Pinpoint the cell where the given text exists, returning its [x, y] midpoint coordinate. 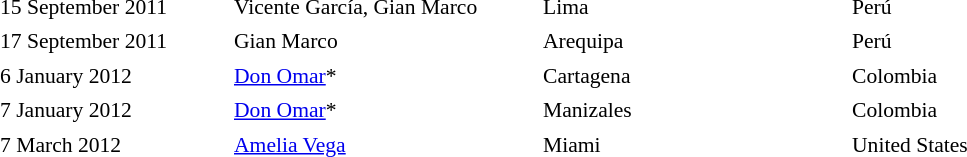
Cartagena [693, 76]
Arequipa [693, 42]
Manizales [693, 110]
Gian Marco [384, 42]
